Return the [X, Y] coordinate for the center point of the cell that contains the specified text.  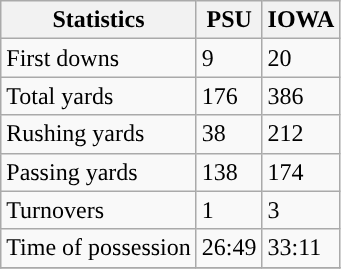
PSU [229, 20]
174 [301, 172]
386 [301, 96]
38 [229, 134]
212 [301, 134]
Total yards [99, 96]
9 [229, 58]
IOWA [301, 20]
Time of possession [99, 248]
Rushing yards [99, 134]
First downs [99, 58]
138 [229, 172]
Turnovers [99, 210]
26:49 [229, 248]
3 [301, 210]
Passing yards [99, 172]
1 [229, 210]
176 [229, 96]
Statistics [99, 20]
20 [301, 58]
33:11 [301, 248]
